Pinpoint the cell where the given text exists, returning its [x, y] midpoint coordinate. 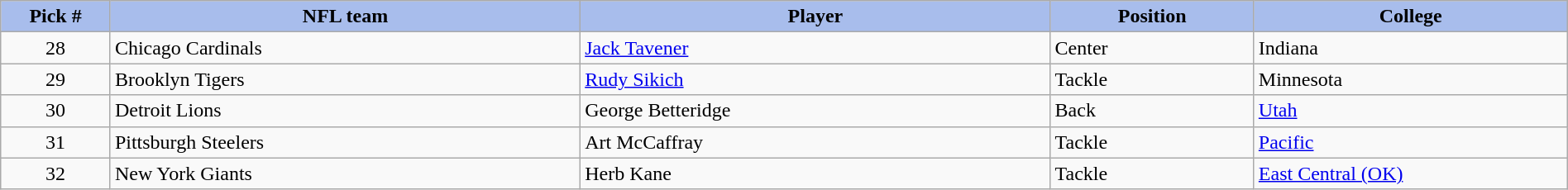
New York Giants [345, 173]
Back [1152, 111]
Brooklyn Tigers [345, 79]
30 [56, 111]
Herb Kane [815, 173]
Position [1152, 17]
Detroit Lions [345, 111]
Pacific [1411, 142]
Center [1152, 48]
Pick # [56, 17]
NFL team [345, 17]
Chicago Cardinals [345, 48]
Minnesota [1411, 79]
Indiana [1411, 48]
College [1411, 17]
East Central (OK) [1411, 173]
32 [56, 173]
Rudy Sikich [815, 79]
Art McCaffray [815, 142]
Pittsburgh Steelers [345, 142]
Utah [1411, 111]
28 [56, 48]
Jack Tavener [815, 48]
George Betteridge [815, 111]
Player [815, 17]
29 [56, 79]
31 [56, 142]
